Find where the given text appears and provide that cell's center as [x, y] coordinate. 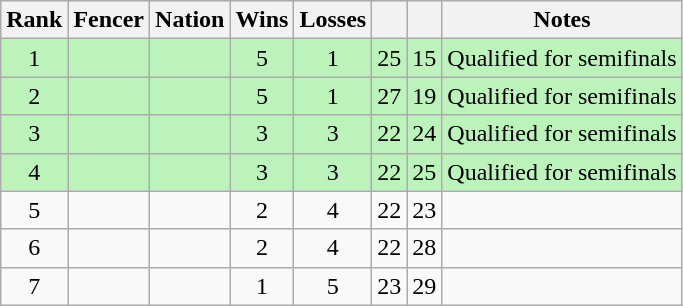
Notes [562, 20]
Nation [190, 20]
6 [34, 248]
Fencer [109, 20]
15 [424, 58]
Losses [333, 20]
Wins [262, 20]
27 [390, 96]
7 [34, 286]
19 [424, 96]
24 [424, 134]
28 [424, 248]
29 [424, 286]
Rank [34, 20]
